Return (x, y) of the center of cell containing provided text 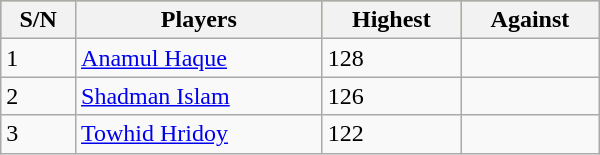
Players (200, 20)
Towhid Hridoy (200, 134)
128 (392, 58)
Shadman Islam (200, 96)
122 (392, 134)
Anamul Haque (200, 58)
Highest (392, 20)
S/N (38, 20)
3 (38, 134)
126 (392, 96)
2 (38, 96)
1 (38, 58)
Against (530, 20)
